Return the (X, Y) coordinate for the center point of the cell that contains the specified text.  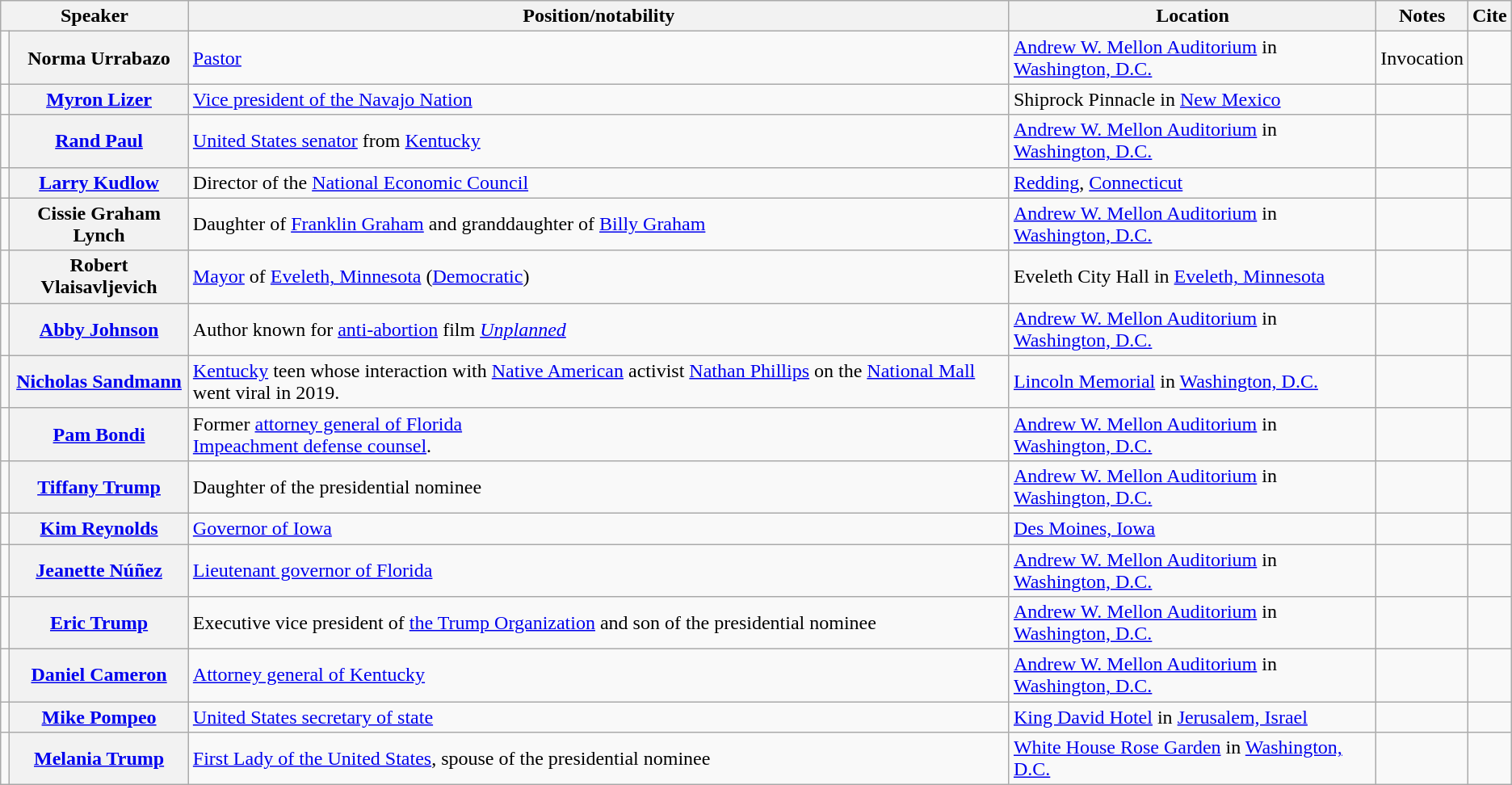
Tiffany Trump (99, 486)
Kim Reynolds (99, 528)
Robert Vlaisavljevich (99, 276)
Myron Lizer (99, 99)
Pastor (598, 58)
Governor of Iowa (598, 528)
Shiprock Pinnacle in New Mexico (1192, 99)
Former attorney general of FloridaImpeachment defense counsel. (598, 434)
Abby Johnson (99, 330)
Norma Urrabazo (99, 58)
White House Rose Garden in Washington, D.C. (1192, 759)
Jeanette Núñez (99, 570)
Kentucky teen whose interaction with Native American activist Nathan Phillips on the National Mall went viral in 2019. (598, 381)
Nicholas Sandmann (99, 381)
Des Moines, Iowa (1192, 528)
Daughter of the presidential nominee (598, 486)
Eveleth City Hall in Eveleth, Minnesota (1192, 276)
Lincoln Memorial in Washington, D.C. (1192, 381)
Rand Paul (99, 141)
Invocation (1422, 58)
Mike Pompeo (99, 717)
Melania Trump (99, 759)
Position/notability (598, 16)
Location (1192, 16)
United States senator from Kentucky (598, 141)
Mayor of Eveleth, Minnesota (Democratic) (598, 276)
Daughter of Franklin Graham and granddaughter of Billy Graham (598, 225)
Notes (1422, 16)
Author known for anti-abortion film Unplanned (598, 330)
Director of the National Economic Council (598, 183)
United States secretary of state (598, 717)
Larry Kudlow (99, 183)
Lieutenant governor of Florida (598, 570)
Vice president of the Navajo Nation (598, 99)
King David Hotel in Jerusalem, Israel (1192, 717)
Cite (1490, 16)
Pam Bondi (99, 434)
Daniel Cameron (99, 675)
Attorney general of Kentucky (598, 675)
Redding, Connecticut (1192, 183)
First Lady of the United States, spouse of the presidential nominee (598, 759)
Speaker (95, 16)
Eric Trump (99, 623)
Executive vice president of the Trump Organization and son of the presidential nominee (598, 623)
Cissie Graham Lynch (99, 225)
